Identify which cell holds the provided text, then report its [x, y] central coordinate. 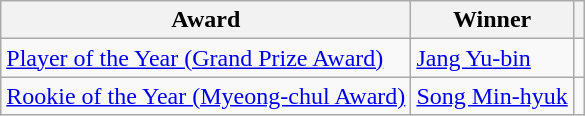
Rookie of the Year (Myeong-chul Award) [206, 96]
Award [206, 20]
Player of the Year (Grand Prize Award) [206, 58]
Song Min-hyuk [492, 96]
Jang Yu-bin [492, 58]
Winner [492, 20]
